Locate the cell with the specified text and output its (X, Y) center coordinate. 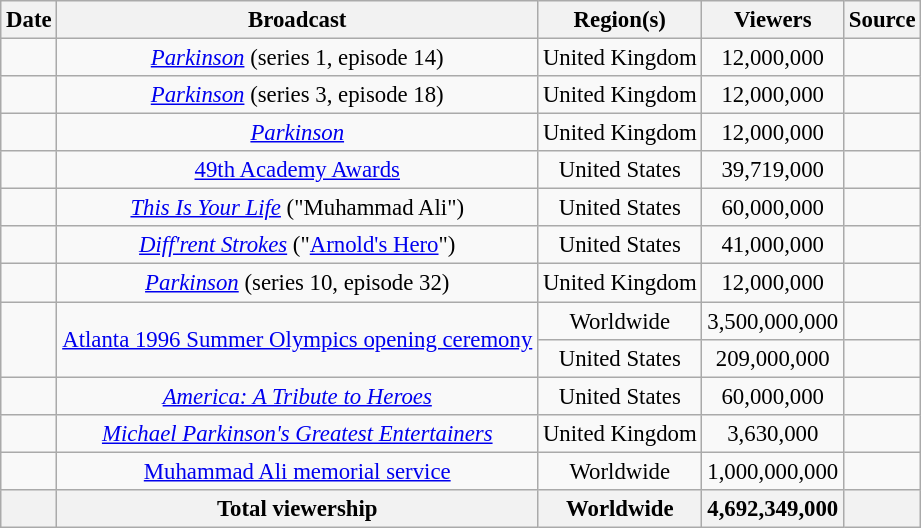
Muhammad Ali memorial service (298, 471)
49th Academy Awards (298, 170)
Source (882, 20)
Michael Parkinson's Greatest Entertainers (298, 433)
4,692,349,000 (773, 509)
Broadcast (298, 20)
3,500,000,000 (773, 321)
209,000,000 (773, 358)
39,719,000 (773, 170)
Diff'rent Strokes ("Arnold's Hero") (298, 245)
41,000,000 (773, 245)
Viewers (773, 20)
Date (29, 20)
This Is Your Life ("Muhammad Ali") (298, 208)
Parkinson (series 1, episode 14) (298, 58)
Total viewership (298, 509)
3,630,000 (773, 433)
Region(s) (620, 20)
Atlanta 1996 Summer Olympics opening ceremony (298, 340)
1,000,000,000 (773, 471)
Parkinson (series 3, episode 18) (298, 95)
America: A Tribute to Heroes (298, 396)
Parkinson (298, 133)
Parkinson (series 10, episode 32) (298, 283)
